Identify which cell holds the provided text, then report its (x, y) central coordinate. 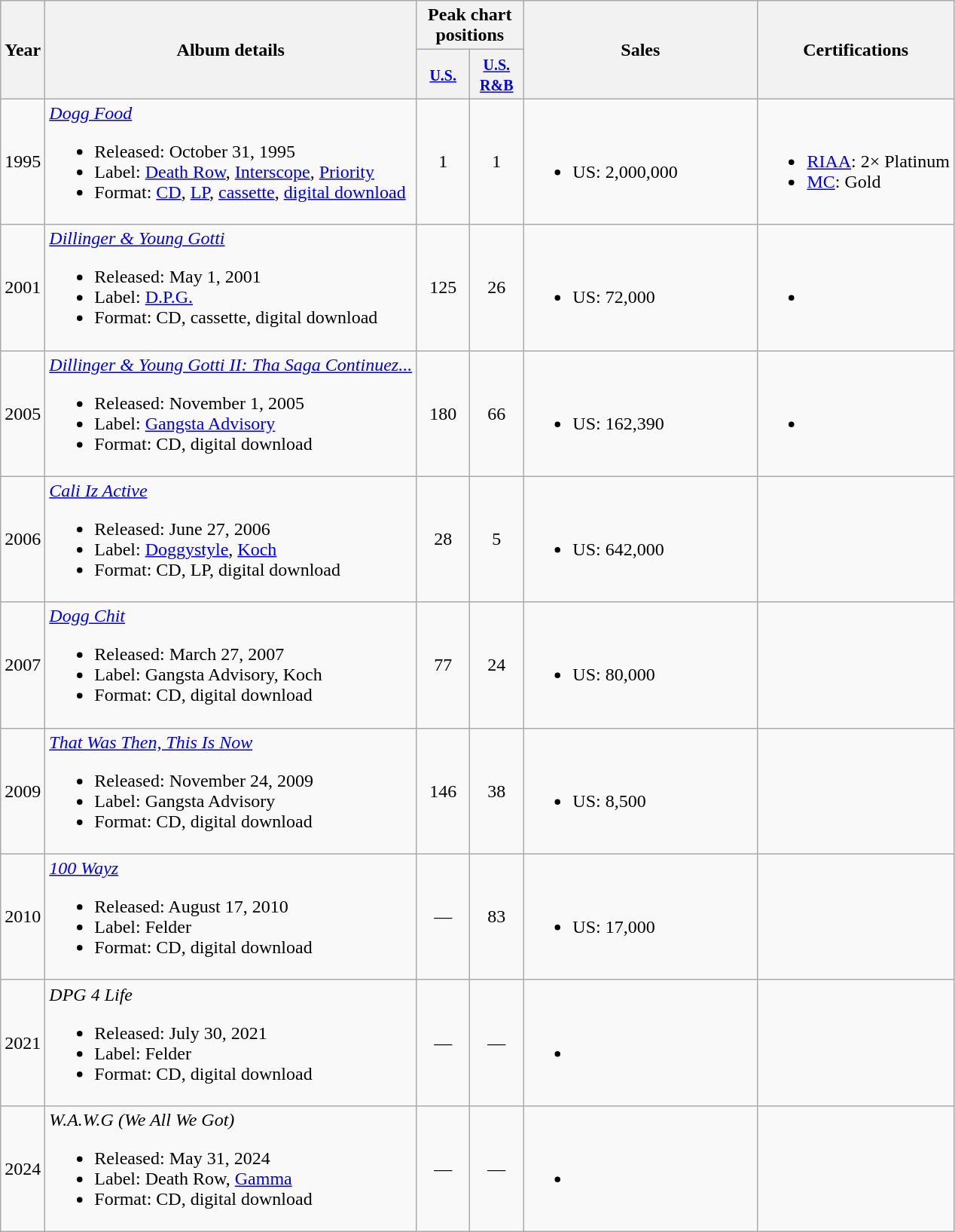
Year (23, 50)
U.S. (443, 74)
2010 (23, 916)
US: 17,000 (640, 916)
5 (497, 540)
Dogg ChitReleased: March 27, 2007Label: Gangsta Advisory, KochFormat: CD, digital download (230, 665)
US: 80,000 (640, 665)
That Was Then, This Is NowReleased: November 24, 2009Label: Gangsta AdvisoryFormat: CD, digital download (230, 791)
Certifications (856, 50)
US: 162,390 (640, 413)
Cali Iz ActiveReleased: June 27, 2006Label: Doggystyle, KochFormat: CD, LP, digital download (230, 540)
26 (497, 288)
U.S. R&B (497, 74)
US: 2,000,000 (640, 161)
Album details (230, 50)
125 (443, 288)
2007 (23, 665)
100 WayzReleased: August 17, 2010Label: FelderFormat: CD, digital download (230, 916)
Sales (640, 50)
RIAA: 2× PlatinumMC: Gold (856, 161)
77 (443, 665)
38 (497, 791)
2024 (23, 1168)
Dillinger & Young Gotti II: Tha Saga Continuez...Released: November 1, 2005Label: Gangsta AdvisoryFormat: CD, digital download (230, 413)
W.A.W.G (We All We Got)Released: May 31, 2024Label: Death Row, GammaFormat: CD, digital download (230, 1168)
2009 (23, 791)
2005 (23, 413)
24 (497, 665)
Dillinger & Young GottiReleased: May 1, 2001Label: D.P.G.Format: CD, cassette, digital download (230, 288)
2006 (23, 540)
Dogg FoodReleased: October 31, 1995Label: Death Row, Interscope, PriorityFormat: CD, LP, cassette, digital download (230, 161)
146 (443, 791)
Peak chart positions (470, 26)
US: 642,000 (640, 540)
180 (443, 413)
DPG 4 LifeReleased: July 30, 2021Label: FelderFormat: CD, digital download (230, 1043)
66 (497, 413)
2001 (23, 288)
1995 (23, 161)
28 (443, 540)
2021 (23, 1043)
US: 72,000 (640, 288)
83 (497, 916)
US: 8,500 (640, 791)
